Find where the given text appears and provide that cell's center as [X, Y] coordinate. 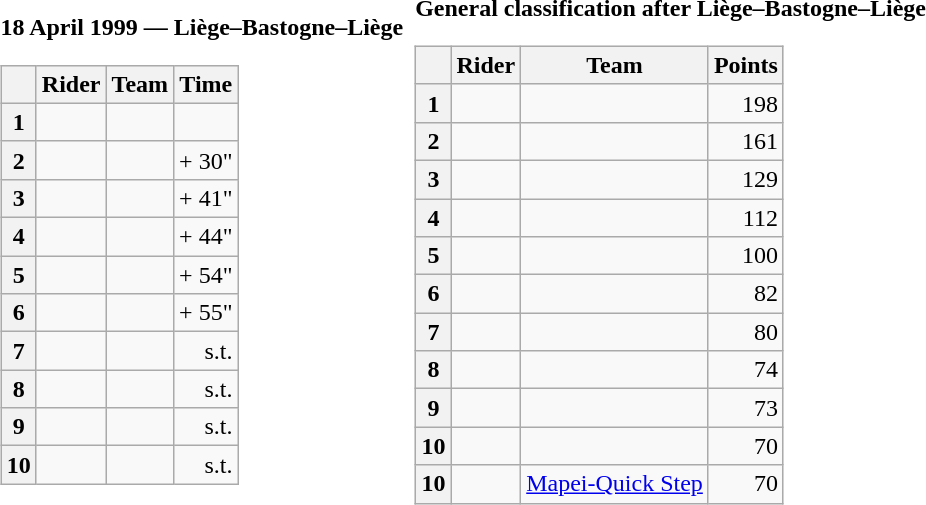
80 [746, 332]
73 [746, 408]
+ 55" [206, 313]
+ 41" [206, 198]
Points [746, 65]
112 [746, 217]
161 [746, 141]
+ 44" [206, 237]
+ 54" [206, 275]
129 [746, 179]
74 [746, 370]
+ 30" [206, 160]
Mapei-Quick Step [615, 484]
100 [746, 256]
Time [206, 84]
198 [746, 103]
82 [746, 294]
